For the text-containing cell, return its midpoint in (X, Y) coordinate format. 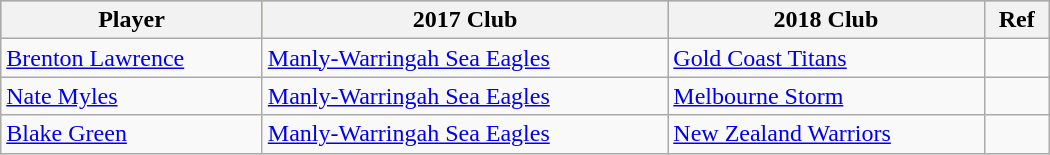
2018 Club (826, 20)
Gold Coast Titans (826, 58)
Nate Myles (132, 96)
New Zealand Warriors (826, 134)
Ref (1016, 20)
2017 Club (465, 20)
Blake Green (132, 134)
Brenton Lawrence (132, 58)
Player (132, 20)
Melbourne Storm (826, 96)
